Detect which cell encompasses the target text, then output its (x, y) center coordinate. 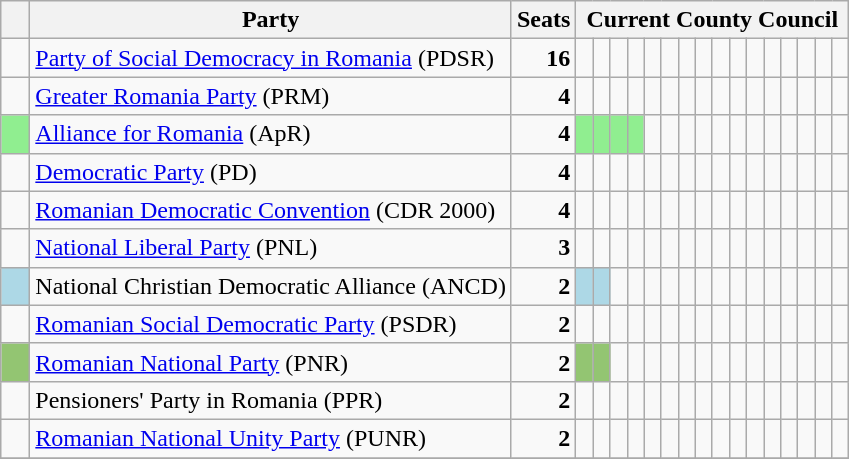
Democratic Party (PD) (271, 172)
Romanian National Unity Party (PUNR) (271, 438)
Greater Romania Party (PRM) (271, 96)
16 (543, 58)
Romanian Social Democratic Party (PSDR) (271, 324)
Party (271, 20)
National Christian Democratic Alliance (ANCD) (271, 286)
Romanian National Party (PNR) (271, 362)
Seats (543, 20)
National Liberal Party (PNL) (271, 248)
3 (543, 248)
Alliance for Romania (ApR) (271, 134)
Pensioners' Party in Romania (PPR) (271, 400)
Current County Council (712, 20)
Party of Social Democracy in Romania (PDSR) (271, 58)
Romanian Democratic Convention (CDR 2000) (271, 210)
